From the cell containing the given text, extract its center point as [x, y] coordinate. 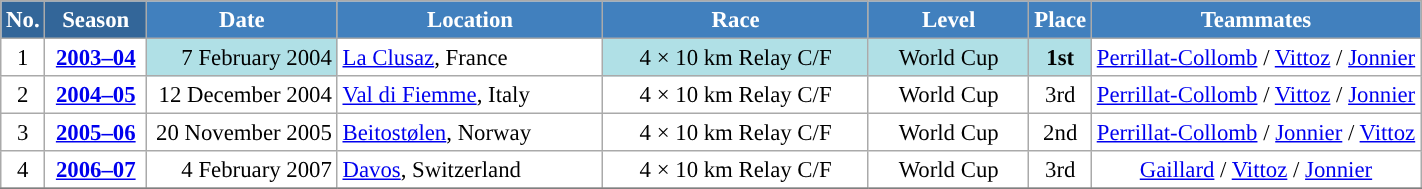
Beitostølen, Norway [470, 133]
Val di Fiemme, Italy [470, 95]
3 [23, 133]
1st [1060, 58]
Perrillat-Collomb / Jonnier / Vittoz [1256, 133]
La Clusaz, France [470, 58]
Gaillard / Vittoz / Jonnier [1256, 170]
2004–05 [96, 95]
Place [1060, 20]
4 [23, 170]
12 December 2004 [242, 95]
No. [23, 20]
Race [736, 20]
Level [948, 20]
2006–07 [96, 170]
Season [96, 20]
2005–06 [96, 133]
2nd [1060, 133]
Teammates [1256, 20]
1 [23, 58]
4 February 2007 [242, 170]
Davos, Switzerland [470, 170]
2 [23, 95]
Date [242, 20]
Location [470, 20]
20 November 2005 [242, 133]
7 February 2004 [242, 58]
2003–04 [96, 58]
